Search for the cell housing the specified text and yield its [X, Y] center coordinate. 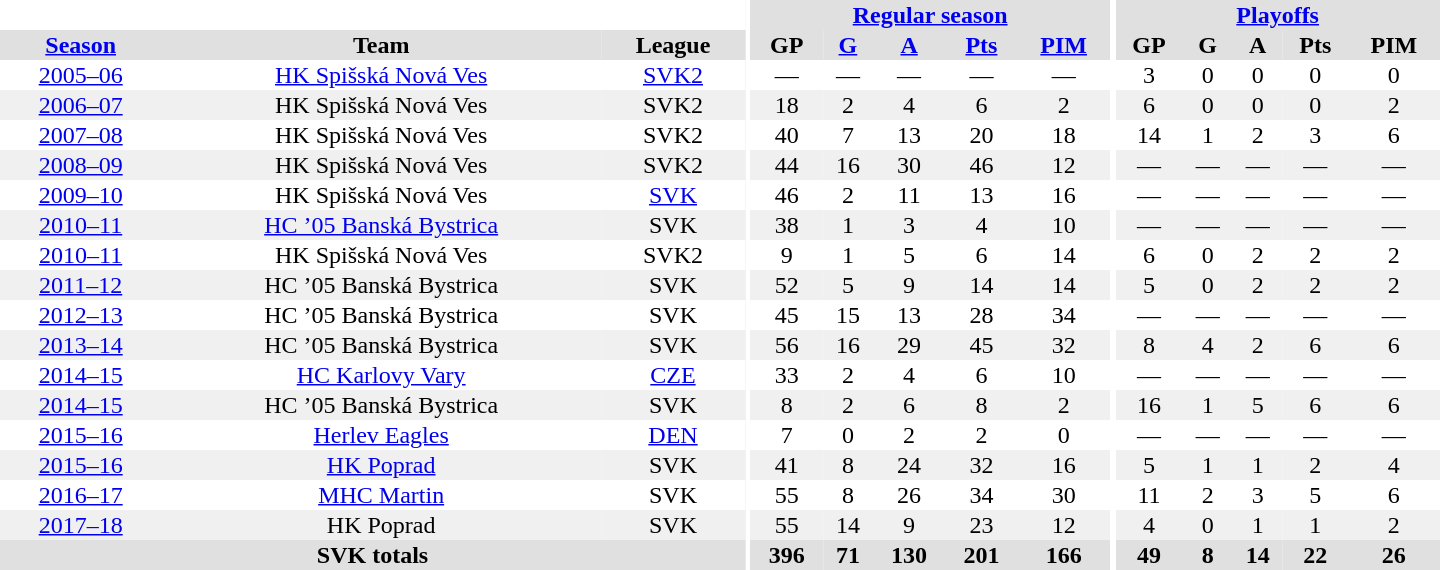
71 [848, 555]
41 [787, 465]
2007–08 [80, 135]
22 [1316, 555]
Herlev Eagles [381, 435]
Regular season [930, 15]
2009–10 [80, 195]
28 [981, 315]
49 [1148, 555]
23 [981, 525]
38 [787, 225]
44 [787, 165]
2008–09 [80, 165]
2012–13 [80, 315]
HC Karlovy Vary [381, 375]
56 [787, 345]
2016–17 [80, 495]
SVK totals [372, 555]
CZE [673, 375]
Season [80, 45]
24 [909, 465]
2013–14 [80, 345]
29 [909, 345]
52 [787, 285]
2006–07 [80, 105]
2017–18 [80, 525]
League [673, 45]
20 [981, 135]
2005–06 [80, 75]
33 [787, 375]
MHC Martin [381, 495]
396 [787, 555]
Team [381, 45]
Playoffs [1278, 15]
201 [981, 555]
130 [909, 555]
15 [848, 315]
DEN [673, 435]
40 [787, 135]
166 [1064, 555]
2011–12 [80, 285]
